Determine the [X, Y] coordinate at the center of the cell enclosing the given text.  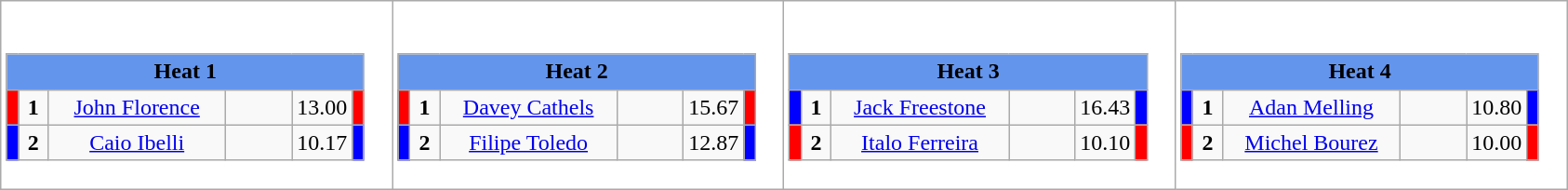
Davey Cathels [528, 107]
10.00 [1497, 142]
Heat 3 1 Jack Freestone 16.43 2 Italo Ferreira 10.10 [980, 95]
John Florence [138, 107]
12.87 [714, 142]
16.43 [1105, 107]
Heat 1 1 John Florence 13.00 2 Caio Ibelli 10.17 [197, 95]
Adan Melling [1311, 107]
Heat 4 1 Adan Melling 10.80 2 Michel Bourez 10.00 [1371, 95]
10.10 [1105, 142]
13.00 [322, 107]
Michel Bourez [1311, 142]
Jack Freestone [921, 107]
Heat 4 [1360, 72]
Filipe Toledo [528, 142]
Heat 3 [968, 72]
Heat 2 [577, 72]
15.67 [714, 107]
Italo Ferreira [921, 142]
Heat 1 [185, 72]
Heat 2 1 Davey Cathels 15.67 2 Filipe Toledo 12.87 [588, 95]
10.17 [322, 142]
10.80 [1497, 107]
Caio Ibelli [138, 142]
